Locate the cell with the specified text and output its [x, y] center coordinate. 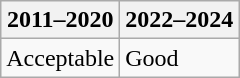
Good [180, 58]
2022–2024 [180, 20]
2011–2020 [60, 20]
Acceptable [60, 58]
